Detect which cell encompasses the target text, then output its (x, y) center coordinate. 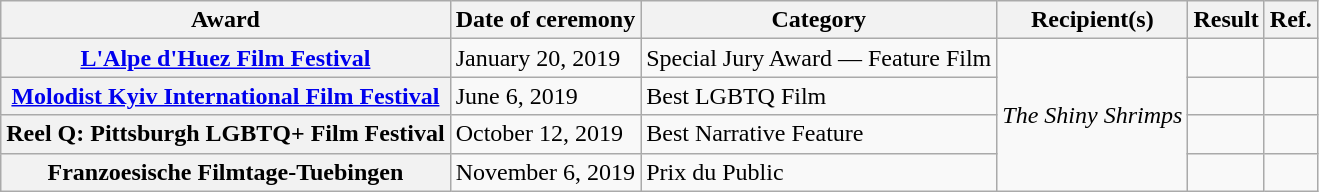
Best Narrative Feature (819, 134)
Date of ceremony (546, 20)
Special Jury Award — Feature Film (819, 58)
November 6, 2019 (546, 172)
Award (226, 20)
The Shiny Shrimps (1092, 115)
Result (1226, 20)
June 6, 2019 (546, 96)
L'Alpe d'Huez Film Festival (226, 58)
Best LGBTQ Film (819, 96)
Ref. (1290, 20)
Recipient(s) (1092, 20)
Franzoesische Filmtage-Tuebingen (226, 172)
January 20, 2019 (546, 58)
Prix du Public (819, 172)
October 12, 2019 (546, 134)
Molodist Kyiv International Film Festival (226, 96)
Category (819, 20)
Reel Q: Pittsburgh LGBTQ+ Film Festival (226, 134)
